Output the [X, Y] coordinate of the center of the cell containing the given text.  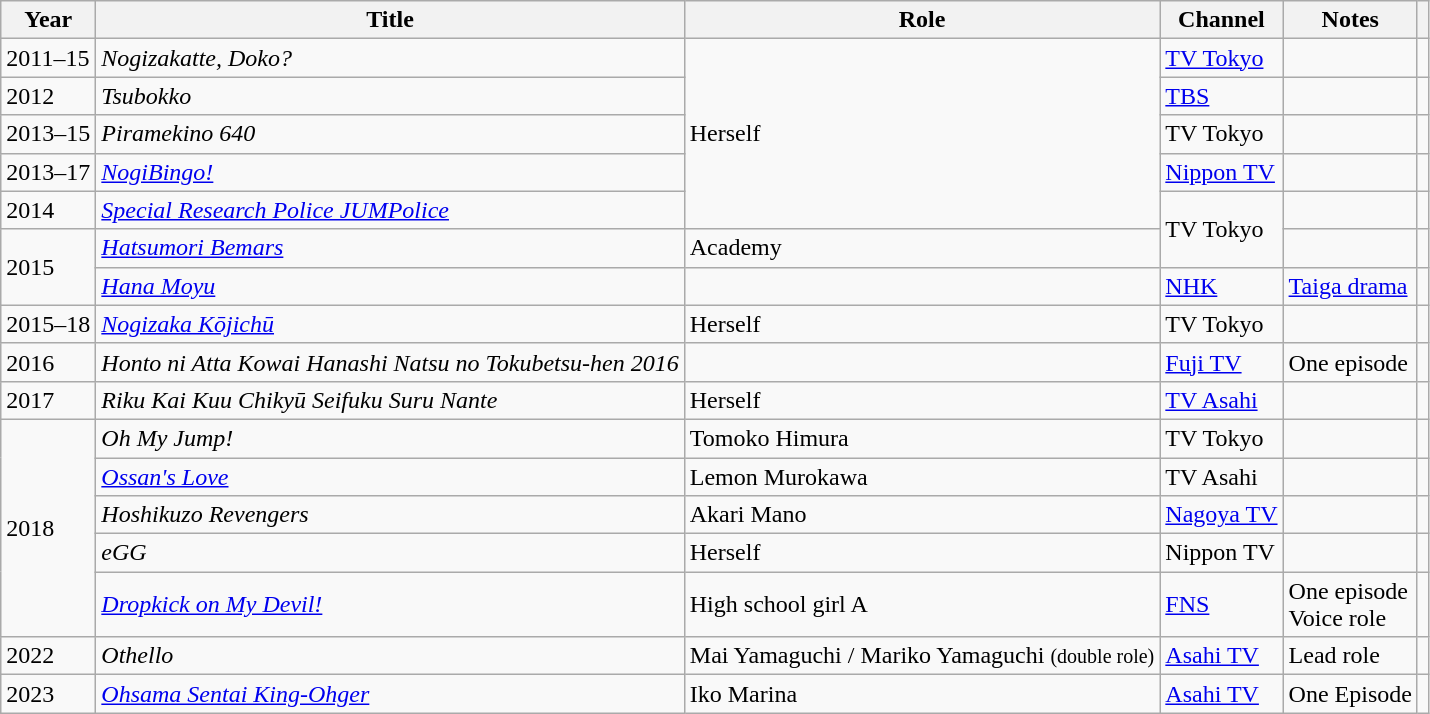
Nagoya TV [1222, 515]
2015 [48, 267]
2013–15 [48, 134]
Fuji TV [1222, 362]
One Episode [1350, 694]
eGG [390, 553]
Title [390, 20]
Hatsumori Bemars [390, 248]
Tomoko Himura [922, 438]
Ohsama Sentai King-Ohger [390, 694]
Akari Mano [922, 515]
Iko Marina [922, 694]
2011–15 [48, 58]
2017 [48, 400]
Notes [1350, 20]
Taiga drama [1350, 286]
Honto ni Atta Kowai Hanashi Natsu no Tokubetsu-hen 2016 [390, 362]
FNS [1222, 604]
One episode [1350, 362]
2016 [48, 362]
2015–18 [48, 324]
Mai Yamaguchi / Mariko Yamaguchi (double role) [922, 656]
Channel [1222, 20]
One episodeVoice role [1350, 604]
2014 [48, 210]
Ossan's Love [390, 477]
Othello [390, 656]
Hoshikuzo Revengers [390, 515]
2013–17 [48, 172]
Lead role [1350, 656]
Nogizakatte, Doko? [390, 58]
2023 [48, 694]
Lemon Murokawa [922, 477]
2018 [48, 528]
Hana Moyu [390, 286]
2012 [48, 96]
2022 [48, 656]
Dropkick on My Devil! [390, 604]
High school girl A [922, 604]
Year [48, 20]
Piramekino 640 [390, 134]
Tsubokko [390, 96]
Oh My Jump! [390, 438]
NogiBingo! [390, 172]
Role [922, 20]
Academy [922, 248]
Nogizaka Kōjichū [390, 324]
NHK [1222, 286]
TBS [1222, 96]
Riku Kai Kuu Chikyū Seifuku Suru Nante [390, 400]
Special Research Police JUMPolice [390, 210]
